Provide the (X, Y) coordinate of the cell's center where the given text is located.  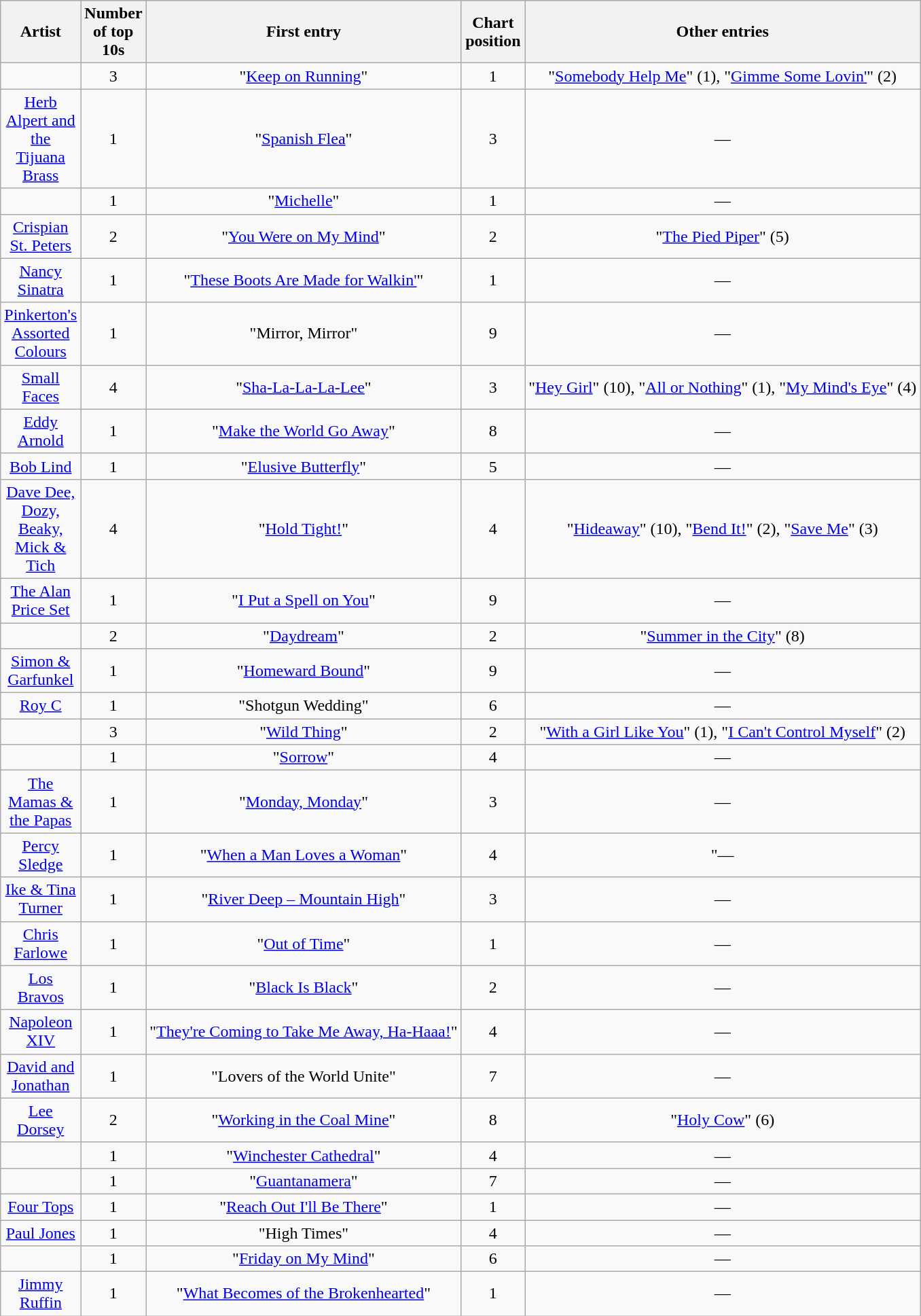
"Guantanamera" (304, 1181)
"Out of Time" (304, 943)
"Working in the Coal Mine" (304, 1120)
"Lovers of the World Unite" (304, 1076)
Herb Alpert and the Tijuana Brass (41, 139)
"The Pied Piper" (5) (723, 236)
"When a Man Loves a Woman" (304, 855)
"Wild Thing" (304, 732)
Nancy Sinatra (41, 280)
Pinkerton's Assorted Colours (41, 334)
"Monday, Monday" (304, 802)
"I Put a Spell on You" (304, 601)
Lee Dorsey (41, 1120)
"High Times" (304, 1233)
"You Were on My Mind" (304, 236)
David and Jonathan (41, 1076)
"Somebody Help Me" (1), "Gimme Some Lovin'" (2) (723, 76)
The Mamas & the Papas (41, 802)
Eddy Arnold (41, 431)
"Make the World Go Away" (304, 431)
"Sha-La-La-La-Lee" (304, 387)
"Holy Cow" (6) (723, 1120)
"Spanish Flea" (304, 139)
"Mirror, Mirror" (304, 334)
Artist (41, 32)
"Keep on Running" (304, 76)
"Reach Out I'll Be There" (304, 1207)
"Elusive Butterfly" (304, 466)
Roy C (41, 706)
"Shotgun Wedding" (304, 706)
Napoleon XIV (41, 1031)
"River Deep – Mountain High" (304, 900)
"What Becomes of the Brokenhearted" (304, 1294)
"Homeward Bound" (304, 671)
"— (723, 855)
"Black Is Black" (304, 988)
"Summer in the City" (8) (723, 635)
Dave Dee, Dozy, Beaky, Mick & Tich (41, 529)
5 (493, 466)
"Michelle" (304, 201)
"With a Girl Like You" (1), "I Can't Control Myself" (2) (723, 732)
Four Tops (41, 1207)
Crispian St. Peters (41, 236)
"Hold Tight!" (304, 529)
First entry (304, 32)
Small Faces (41, 387)
"Winchester Cathedral" (304, 1155)
"Friday on My Mind" (304, 1259)
"These Boots Are Made for Walkin'" (304, 280)
"Hideaway" (10), "Bend It!" (2), "Save Me" (3) (723, 529)
Ike & Tina Turner (41, 900)
"Daydream" (304, 635)
Chart position (493, 32)
The Alan Price Set (41, 601)
Percy Sledge (41, 855)
"Hey Girl" (10), "All or Nothing" (1), "My Mind's Eye" (4) (723, 387)
Other entries (723, 32)
"Sorrow" (304, 758)
Simon & Garfunkel (41, 671)
Paul Jones (41, 1233)
Bob Lind (41, 466)
Los Bravos (41, 988)
"They're Coming to Take Me Away, Ha-Haaa!" (304, 1031)
Number of top 10s (113, 32)
Jimmy Ruffin (41, 1294)
Chris Farlowe (41, 943)
